Return (x, y) of the center of cell containing provided text 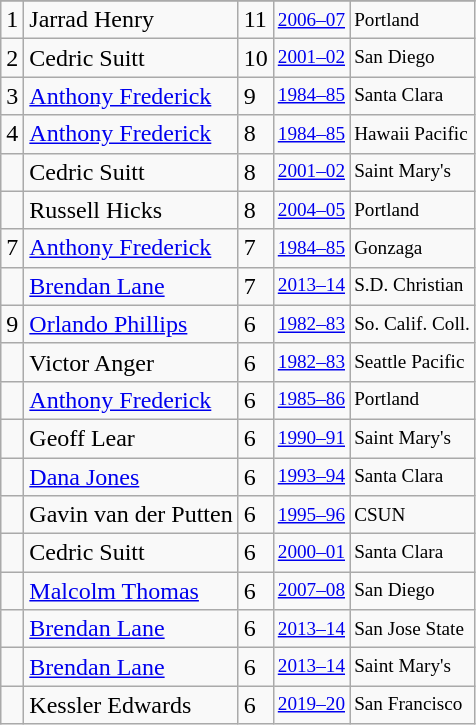
Hawaii Pacific (412, 134)
Kessler Edwards (131, 705)
Gavin van der Putten (131, 515)
Jarrad Henry (131, 20)
1 (12, 20)
1993–94 (311, 477)
Seattle Pacific (412, 362)
S.D. Christian (412, 286)
10 (256, 58)
Victor Anger (131, 362)
Dana Jones (131, 477)
1990–91 (311, 438)
Malcolm Thomas (131, 591)
2000–01 (311, 553)
San Jose State (412, 629)
2006–07 (311, 20)
1985–86 (311, 400)
Russell Hicks (131, 210)
2019–20 (311, 705)
3 (12, 96)
CSUN (412, 515)
2 (12, 58)
11 (256, 20)
1995–96 (311, 515)
San Francisco (412, 705)
4 (12, 134)
Gonzaga (412, 248)
Orlando Phillips (131, 324)
Geoff Lear (131, 438)
2004–05 (311, 210)
So. Calif. Coll. (412, 324)
2007–08 (311, 591)
